Identify which cell holds the provided text, then report its [X, Y] central coordinate. 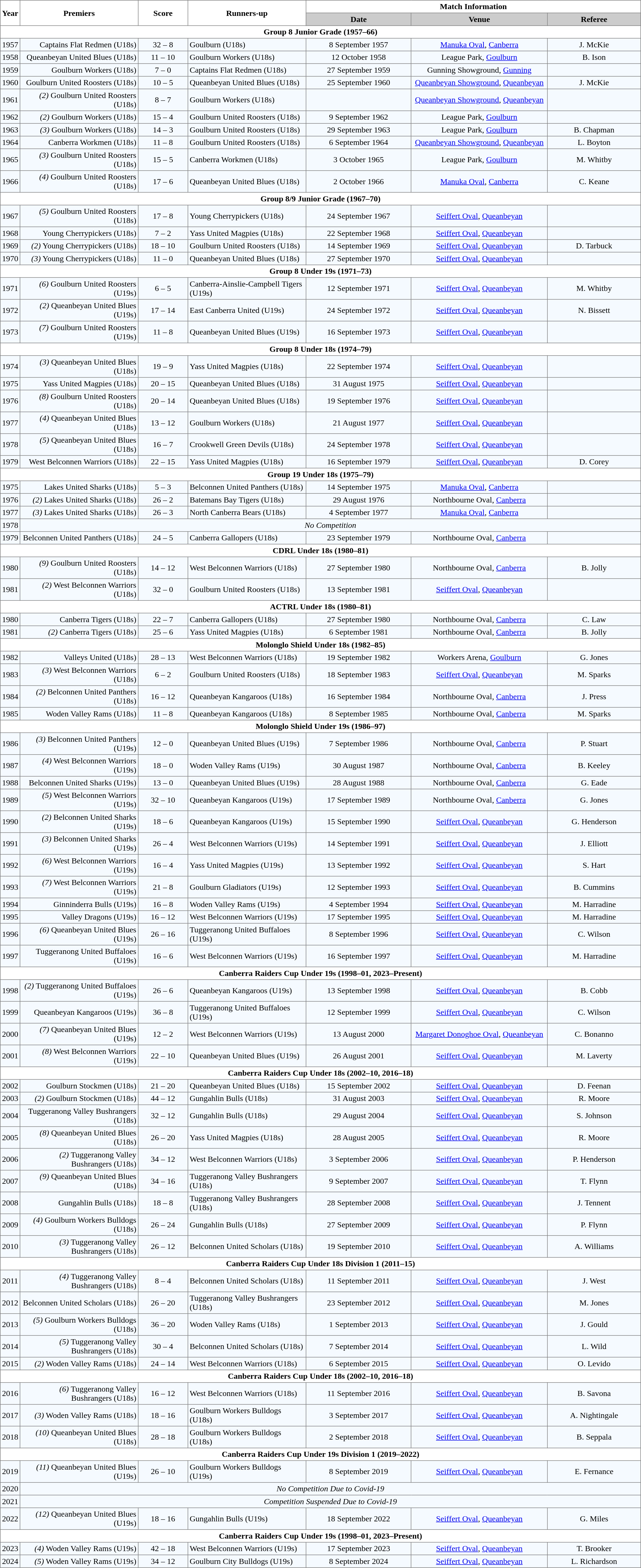
Group 8 Junior Grade (1957–66) [320, 32]
1997 [10, 956]
Date [359, 19]
2018 [10, 1437]
J. Tennent [594, 1203]
1963 [10, 130]
13 August 2000 [359, 1034]
2003 [10, 1099]
3 September 2006 [359, 1159]
(3) Goulburn Workers (U18s) [79, 130]
D. Feenan [594, 1086]
1959 [10, 70]
(6) Goulburn United Roosters (U19s) [79, 288]
P. Flynn [594, 1225]
(9) Goulburn United Roosters (U18s) [79, 568]
26 – 16 [163, 934]
2024 [10, 1561]
C. Keane [594, 181]
27 September 1959 [359, 70]
32 – 8 [163, 45]
6 September 1964 [359, 143]
B. Seppala [594, 1437]
Premiers [79, 13]
(4) Goulburn Workers Bulldogs (U18s) [79, 1225]
J. Gould [594, 1324]
1985 [10, 714]
31 August 1975 [359, 384]
14 – 12 [163, 568]
12 September 1999 [359, 1012]
1968 [10, 233]
8 – 4 [163, 1281]
1983 [10, 675]
24 – 5 [163, 538]
B. Savona [594, 1393]
(2) Goulburn United Roosters (U18s) [79, 100]
A. Nightingale [594, 1415]
2000 [10, 1034]
(5) Tuggeranong Valley Bushrangers (U18s) [79, 1346]
(2) Woden Valley Rams (U18s) [79, 1364]
12 October 1958 [359, 57]
8 September 1996 [359, 934]
S. Johnson [594, 1116]
2 October 1966 [359, 181]
1965 [10, 160]
Canberra Tigers (U18s) [79, 619]
2013 [10, 1324]
Canberra Raiders Cup Under 19s Division 1 (2019–2022) [320, 1454]
28 – 18 [163, 1437]
1988 [10, 783]
13 – 12 [163, 423]
16 – 4 [163, 865]
1987 [10, 765]
13 September 1998 [359, 990]
1989 [10, 800]
7 September 2014 [359, 1346]
26 – 12 [163, 1246]
28 September 2008 [359, 1203]
17 September 1995 [359, 917]
14 September 1975 [359, 487]
Runners-up [247, 13]
17 September 1989 [359, 800]
2005 [10, 1137]
(5) West Belconnen Warriors (U19s) [79, 800]
(3) Woden Valley Rams (U18s) [79, 1415]
G. Miles [594, 1519]
(9) Queanbeyan United Blues (U18s) [79, 1181]
26 – 10 [163, 1471]
26 – 24 [163, 1225]
Score [163, 13]
2 September 2018 [359, 1437]
1993 [10, 887]
B. Cobb [594, 990]
27 September 1970 [359, 259]
22 – 10 [163, 1056]
16 September 1979 [359, 462]
6 September 1981 [359, 632]
1984 [10, 696]
14 – 3 [163, 130]
(12) Queanbeyan United Blues (U19s) [79, 1519]
16 September 1984 [359, 696]
J. Press [594, 696]
7 – 0 [163, 70]
1992 [10, 865]
N. Bissett [594, 310]
B. Chapman [594, 130]
23 September 1979 [359, 538]
(5) Goulburn United Roosters (U18s) [79, 216]
19 – 9 [163, 366]
36 – 20 [163, 1324]
27 September 2009 [359, 1225]
17 – 6 [163, 181]
(5) Queanbeyan United Blues (U18s) [79, 444]
1958 [10, 57]
20 – 14 [163, 401]
1974 [10, 366]
(6) West Belconnen Warriors (U19s) [79, 865]
P. Stuart [594, 743]
2001 [10, 1056]
15 – 4 [163, 117]
East Canberra United (U19s) [247, 310]
26 – 2 [163, 500]
20 – 15 [163, 384]
Lakes United Sharks (U18s) [79, 487]
2015 [10, 1364]
C. Bonanno [594, 1034]
(2) Young Cherrypickers (U18s) [79, 246]
(8) West Belconnen Warriors (U19s) [79, 1056]
(2) Tuggeranong United Buffaloes (U19s) [79, 990]
1970 [10, 259]
15 September 1990 [359, 822]
16 September 1973 [359, 332]
Match Information [473, 7]
2009 [10, 1225]
Goulburn Workers Bulldogs (U19s) [247, 1471]
(2) Queanbeyan United Blues (U19s) [79, 310]
B. Keeley [594, 765]
44 – 12 [163, 1099]
Goulburn Gladiators (U19s) [247, 887]
Goulburn Stockmen (U18s) [79, 1086]
32 – 10 [163, 800]
1972 [10, 310]
2008 [10, 1203]
17 – 14 [163, 310]
Year [10, 13]
7 September 1986 [359, 743]
Gunning Showground, Gunning [479, 70]
B. Ison [594, 57]
G. Henderson [594, 822]
21 – 20 [163, 1086]
17 – 8 [163, 216]
29 August 1976 [359, 500]
19 September 2010 [359, 1246]
2010 [10, 1246]
1960 [10, 83]
(4) Queanbeyan United Blues (U18s) [79, 423]
S. Hart [594, 865]
No Competition [330, 525]
Yass United Magpies (U19s) [247, 865]
22 September 1974 [359, 366]
D. Tarbuck [594, 246]
(2) Belconnen United Panthers (U18s) [79, 696]
E. Fernance [594, 1471]
Goulburn (U18s) [247, 45]
(3) Goulburn United Roosters (U18s) [79, 160]
30 – 4 [163, 1346]
Competition Suspended Due to Covid-19 [330, 1501]
(4) Tuggeranong Valley Bushrangers (U18s) [79, 1281]
1991 [10, 843]
1973 [10, 332]
(11) Queanbeyan United Blues (U19s) [79, 1471]
Goulburn City Bulldogs (U19s) [247, 1561]
Workers Arena, Goulburn [479, 658]
1982 [10, 658]
23 September 2012 [359, 1303]
13 – 0 [163, 783]
(8) Queanbeyan United Blues (U18s) [79, 1137]
(2) Tuggeranong Valley Bushrangers (U18s) [79, 1159]
8 September 1985 [359, 714]
21 – 8 [163, 887]
(4) Woden Valley Rams (U19s) [79, 1549]
24 – 14 [163, 1364]
11 – 0 [163, 259]
1996 [10, 934]
M. Jones [594, 1303]
2006 [10, 1159]
11 September 2011 [359, 1281]
6 September 2015 [359, 1364]
2017 [10, 1415]
8 September 1957 [359, 45]
28 August 2005 [359, 1137]
(4) West Belconnen Warriors (U19s) [79, 765]
Group 8 Under 18s (1974–79) [320, 349]
Molonglo Shield Under 19s (1986–97) [320, 727]
1969 [10, 246]
14 September 1991 [359, 843]
Belconnen United Sharks (U19s) [79, 783]
1999 [10, 1012]
1966 [10, 181]
6 – 5 [163, 288]
Group 19 Under 18s (1975–79) [320, 474]
26 – 4 [163, 843]
19 September 1982 [359, 658]
4 September 1977 [359, 513]
North Canberra Bears (U18s) [247, 513]
P. Henderson [594, 1159]
1994 [10, 904]
1967 [10, 216]
1957 [10, 45]
(3) Young Cherrypickers (U18s) [79, 259]
18 September 2022 [359, 1519]
18 – 0 [163, 765]
5 – 3 [163, 487]
26 – 3 [163, 513]
14 September 1969 [359, 246]
Canberra-Ainslie-Campbell Tigers (U19s) [247, 288]
J. Elliott [594, 843]
1964 [10, 143]
B. Cummins [594, 887]
3 October 1965 [359, 160]
2021 [10, 1501]
(2) West Belconnen Warriors (U18s) [79, 589]
12 – 0 [163, 743]
D. Corey [594, 462]
9 September 1962 [359, 117]
T. Brooker [594, 1549]
1962 [10, 117]
Molonglo Shield Under 18s (1982–85) [320, 645]
32 – 0 [163, 589]
21 August 1977 [359, 423]
32 – 12 [163, 1116]
3 September 2017 [359, 1415]
11 September 2016 [359, 1393]
2007 [10, 1181]
1971 [10, 288]
22 – 15 [163, 462]
Ginninderra Bulls (U19s) [79, 904]
2020 [10, 1489]
M. Laverty [594, 1056]
1986 [10, 743]
2011 [10, 1281]
11 – 10 [163, 57]
25 September 1960 [359, 83]
(10) Queanbeyan United Blues (U18s) [79, 1437]
34 – 16 [163, 1181]
Valleys United (U18s) [79, 658]
2002 [10, 1086]
(5) Woden Valley Rams (U19s) [79, 1561]
22 – 7 [163, 619]
ACTRL Under 18s (1980–81) [320, 607]
G. Eade [594, 783]
(3) Belconnen United Sharks (U19s) [79, 843]
(3) Lakes United Sharks (U18s) [79, 513]
10 – 5 [163, 83]
(6) Queanbeyan United Blues (U19s) [79, 934]
(3) West Belconnen Warriors (U18s) [79, 675]
16 – 6 [163, 956]
Crookwell Green Devils (U18s) [247, 444]
2004 [10, 1116]
Valley Dragons (U19s) [79, 917]
1998 [10, 990]
No Competition Due to Covid-19 [330, 1489]
25 – 6 [163, 632]
A. Williams [594, 1246]
36 – 8 [163, 1012]
L. Richardson [594, 1561]
28 August 1988 [359, 783]
Batemans Bay Tigers (U18s) [247, 500]
(3) Belconnen United Panthers (U19s) [79, 743]
26 – 6 [163, 990]
31 August 2003 [359, 1099]
1990 [10, 822]
(7) West Belconnen Warriors (U19s) [79, 887]
Group 8 Under 19s (1971–73) [320, 271]
9 September 2007 [359, 1181]
4 September 1994 [359, 904]
C. Law [594, 619]
6 – 2 [163, 675]
15 – 5 [163, 160]
Canberra Raiders Cup Under 18s Division 1 (2011–15) [320, 1264]
24 September 1972 [359, 310]
(2) Lakes United Sharks (U18s) [79, 500]
O. Levido [594, 1364]
13 September 1992 [359, 865]
Group 8/9 Junior Grade (1967–70) [320, 199]
12 September 1971 [359, 288]
L. Boyton [594, 143]
8 September 2024 [359, 1561]
22 September 1968 [359, 233]
(7) Queanbeyan United Blues (U19s) [79, 1034]
24 September 1967 [359, 216]
(7) Goulburn United Roosters (U19s) [79, 332]
2023 [10, 1549]
CDRL Under 18s (1980–81) [320, 550]
29 September 1963 [359, 130]
Gungahlin Bulls (U19s) [247, 1519]
1 September 2013 [359, 1324]
2019 [10, 1471]
12 September 1993 [359, 887]
(8) Goulburn United Roosters (U18s) [79, 401]
12 – 2 [163, 1034]
26 August 2001 [359, 1056]
19 September 1976 [359, 401]
(3) Tuggeranong Valley Bushrangers (U18s) [79, 1246]
L. Wild [594, 1346]
42 – 18 [163, 1549]
16 – 7 [163, 444]
(2) Belconnen United Sharks (U19s) [79, 822]
2022 [10, 1519]
Venue [479, 19]
(2) Canberra Tigers (U18s) [79, 632]
2012 [10, 1303]
(4) Goulburn United Roosters (U18s) [79, 181]
2014 [10, 1346]
2016 [10, 1393]
28 – 13 [163, 658]
30 August 1987 [359, 765]
29 August 2004 [359, 1116]
13 September 1981 [359, 589]
1995 [10, 917]
T. Flynn [594, 1181]
(2) Goulburn Stockmen (U18s) [79, 1099]
8 – 7 [163, 100]
(3) Queanbeyan United Blues (U18s) [79, 366]
Margaret Donoghoe Oval, Queanbeyan [479, 1034]
8 September 2019 [359, 1471]
(2) Goulburn Workers (U18s) [79, 117]
18 September 1983 [359, 675]
16 – 8 [163, 904]
(5) Goulburn Workers Bulldogs (U18s) [79, 1324]
J. West [594, 1281]
15 September 2002 [359, 1086]
17 September 2023 [359, 1549]
18 – 8 [163, 1203]
1961 [10, 100]
7 – 2 [163, 233]
18 – 10 [163, 246]
Referee [594, 19]
24 September 1978 [359, 444]
16 September 1997 [359, 956]
(6) Tuggeranong Valley Bushrangers (U18s) [79, 1393]
18 – 6 [163, 822]
